Output the (X, Y) coordinate of the center of the cell containing the given text.  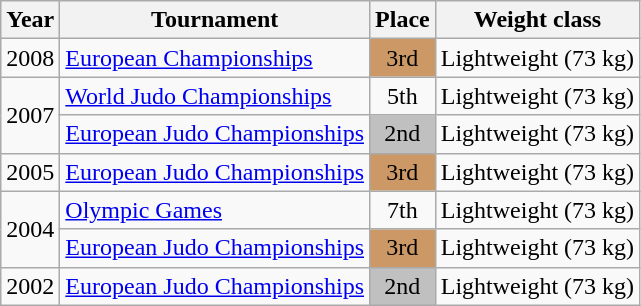
2004 (30, 229)
2008 (30, 58)
2002 (30, 286)
2005 (30, 172)
Tournament (215, 20)
2007 (30, 115)
World Judo Championships (215, 96)
Year (30, 20)
5th (403, 96)
7th (403, 210)
Olympic Games (215, 210)
Weight class (537, 20)
European Championships (215, 58)
Place (403, 20)
